Return the (x, y) coordinate for the center point of the cell that contains the specified text.  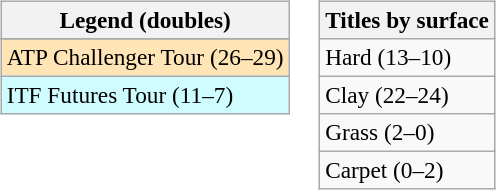
Legend (doubles) (145, 20)
Hard (13–10) (408, 57)
ATP Challenger Tour (26–29) (145, 57)
Titles by surface (408, 20)
Clay (22–24) (408, 95)
Carpet (0–2) (408, 171)
ITF Futures Tour (11–7) (145, 95)
Grass (2–0) (408, 133)
